Find where the given text appears and provide that cell's center as (X, Y) coordinate. 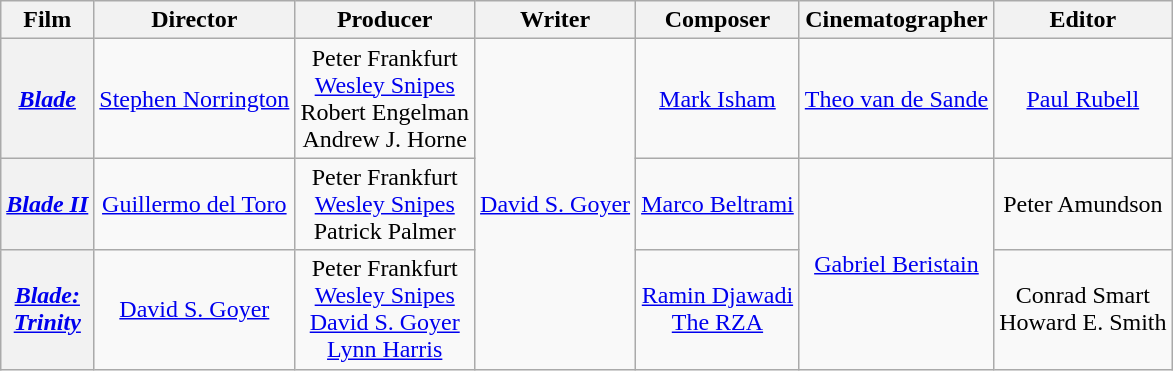
Writer (556, 20)
Peter Amundson (1083, 204)
Film (48, 20)
Editor (1083, 20)
Stephen Norrington (194, 98)
Blade: Trinity (48, 310)
Guillermo del Toro (194, 204)
Peter FrankfurtWesley SnipesRobert EngelmanAndrew J. Horne (385, 98)
Producer (385, 20)
Paul Rubell (1083, 98)
Peter FrankfurtWesley SnipesPatrick Palmer (385, 204)
Ramin DjawadiThe RZA (718, 310)
Cinematographer (896, 20)
Blade II (48, 204)
Conrad SmartHoward E. Smith (1083, 310)
Composer (718, 20)
Blade (48, 98)
Peter FrankfurtWesley SnipesDavid S. GoyerLynn Harris (385, 310)
Theo van de Sande (896, 98)
Marco Beltrami (718, 204)
Mark Isham (718, 98)
Gabriel Beristain (896, 264)
Director (194, 20)
